Find where the given text appears and provide that cell's center as (x, y) coordinate. 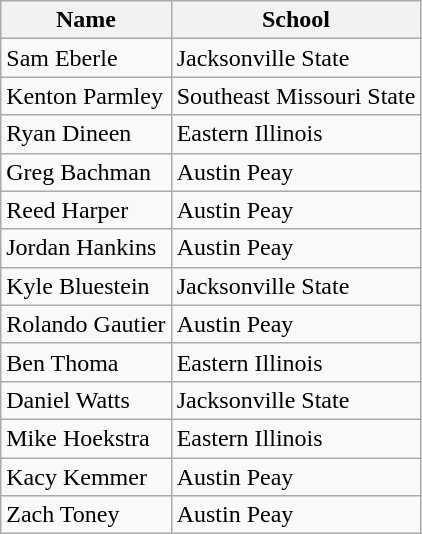
Rolando Gautier (86, 324)
Ryan Dineen (86, 134)
Zach Toney (86, 515)
Jordan Hankins (86, 248)
Mike Hoekstra (86, 438)
Sam Eberle (86, 58)
Daniel Watts (86, 400)
Name (86, 20)
Ben Thoma (86, 362)
Reed Harper (86, 210)
Southeast Missouri State (296, 96)
Kyle Bluestein (86, 286)
School (296, 20)
Kacy Kemmer (86, 477)
Kenton Parmley (86, 96)
Greg Bachman (86, 172)
